Return the (X, Y) coordinate for the center point of the cell that contains the specified text.  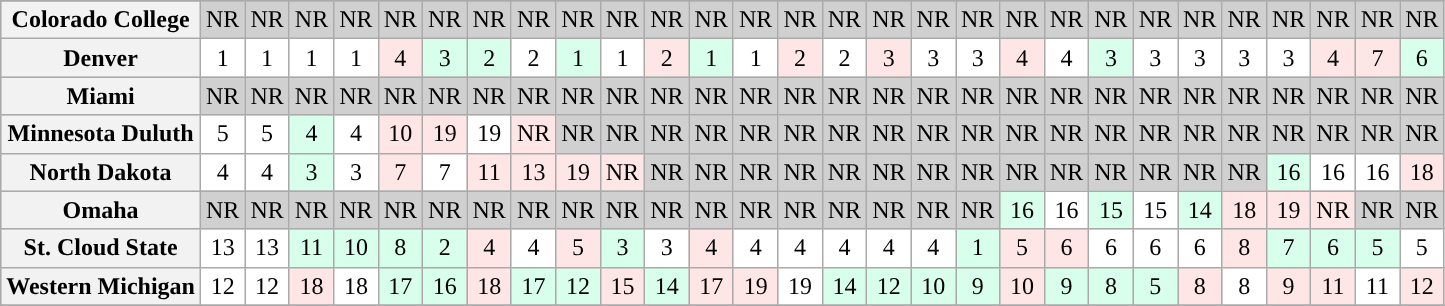
Minnesota Duluth (101, 134)
Colorado College (101, 20)
St. Cloud State (101, 248)
Miami (101, 96)
North Dakota (101, 172)
Omaha (101, 210)
Denver (101, 58)
Western Michigan (101, 286)
